Output the [x, y] coordinate of the center of the cell containing the given text.  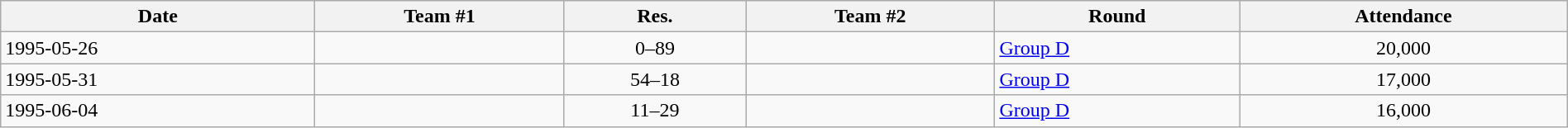
17,000 [1404, 79]
Team #2 [870, 17]
54–18 [655, 79]
Date [158, 17]
Team #1 [440, 17]
0–89 [655, 48]
1995-05-31 [158, 79]
1995-06-04 [158, 111]
16,000 [1404, 111]
1995-05-26 [158, 48]
20,000 [1404, 48]
Round [1117, 17]
11–29 [655, 111]
Res. [655, 17]
Attendance [1404, 17]
